From the cell containing the given text, extract its center point as [X, Y] coordinate. 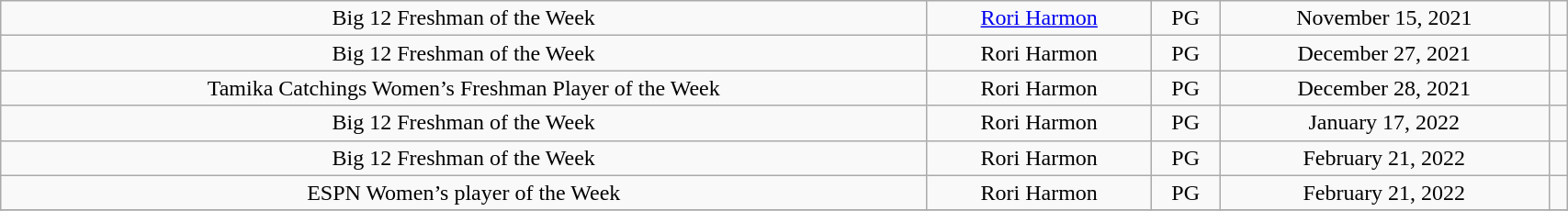
December 27, 2021 [1384, 53]
January 17, 2022 [1384, 123]
Tamika Catchings Women’s Freshman Player of the Week [464, 88]
ESPN Women’s player of the Week [464, 193]
November 15, 2021 [1384, 18]
December 28, 2021 [1384, 88]
